For the text-containing cell, return its midpoint in (x, y) coordinate format. 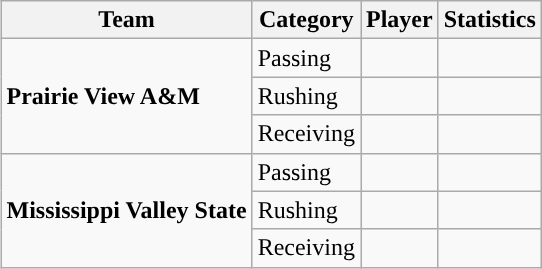
Player (399, 20)
Team (126, 20)
Statistics (490, 20)
Category (306, 20)
Mississippi Valley State (126, 210)
Prairie View A&M (126, 96)
